For the text-containing cell, return its midpoint in [x, y] coordinate format. 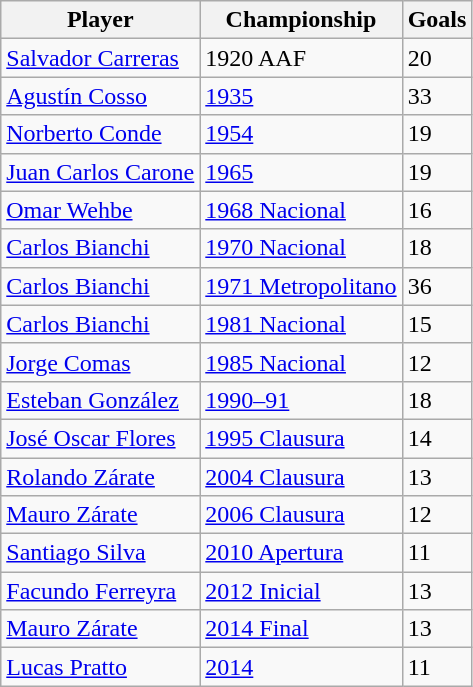
20 [437, 58]
Santiago Silva [100, 553]
Juan Carlos Carone [100, 172]
36 [437, 286]
1995 Clausura [301, 438]
Esteban González [100, 400]
1920 AAF [301, 58]
1970 Nacional [301, 248]
33 [437, 96]
Rolando Zárate [100, 477]
15 [437, 324]
2006 Clausura [301, 515]
1954 [301, 134]
2014 Final [301, 629]
Facundo Ferreyra [100, 591]
Agustín Cosso [100, 96]
1968 Nacional [301, 210]
14 [437, 438]
1965 [301, 172]
2004 Clausura [301, 477]
1990–91 [301, 400]
1981 Nacional [301, 324]
Lucas Pratto [100, 667]
Goals [437, 20]
2012 Inicial [301, 591]
Player [100, 20]
2010 Apertura [301, 553]
16 [437, 210]
1985 Nacional [301, 362]
Jorge Comas [100, 362]
José Oscar Flores [100, 438]
2014 [301, 667]
1935 [301, 96]
1971 Metropolitano [301, 286]
Omar Wehbe [100, 210]
Salvador Carreras [100, 58]
Championship [301, 20]
Norberto Conde [100, 134]
